Provide the (X, Y) coordinate of the cell's center where the given text is located.  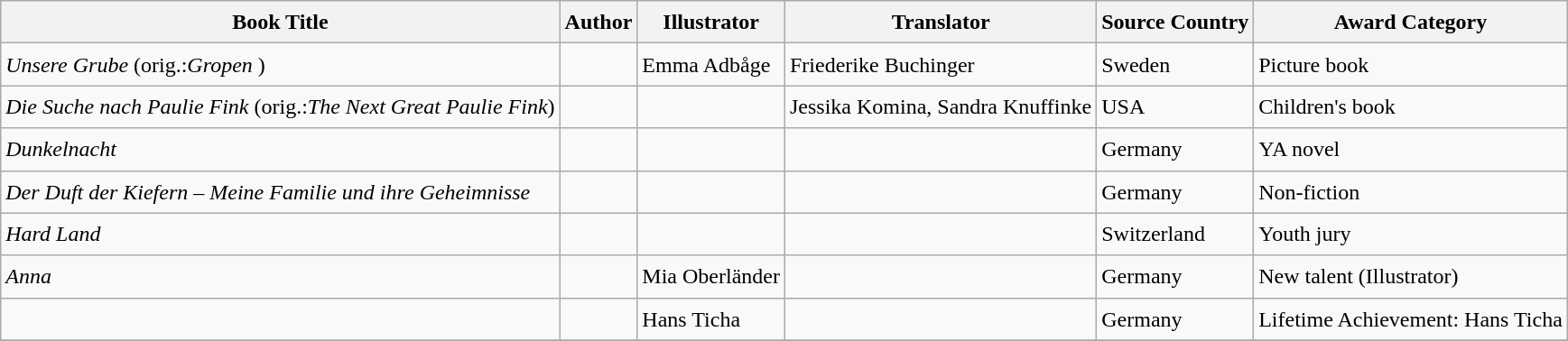
Illustrator (711, 22)
Book Title (280, 22)
Dunkelnacht (280, 150)
Non-fiction (1411, 191)
Friederike Buchinger (941, 65)
Der Duft der Kiefern – Meine Familie und ihre Geheimnisse (280, 191)
Source Country (1175, 22)
Author (598, 22)
Translator (941, 22)
Lifetime Achievement: Hans Ticha (1411, 319)
Youth jury (1411, 235)
Children's book (1411, 106)
New talent (Illustrator) (1411, 276)
Die Suche nach Paulie Fink (orig.:The Next Great Paulie Fink) (280, 106)
Mia Oberländer (711, 276)
Emma Adbåge (711, 65)
Sweden (1175, 65)
Switzerland (1175, 235)
Award Category (1411, 22)
USA (1175, 106)
Unsere Grube (orig.:Gropen ) (280, 65)
Hard Land (280, 235)
Hans Ticha (711, 319)
YA novel (1411, 150)
Anna (280, 276)
Picture book (1411, 65)
Jessika Komina, Sandra Knuffinke (941, 106)
